Pinpoint the cell where the given text exists, returning its [x, y] midpoint coordinate. 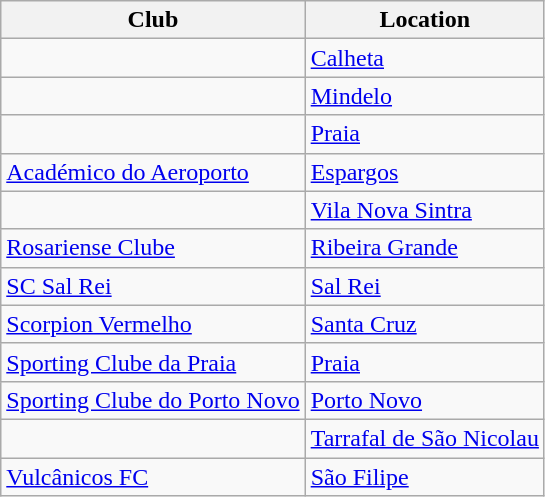
Sporting Clube da Praia [153, 362]
Santa Cruz [424, 324]
Porto Novo [424, 400]
Scorpion Vermelho [153, 324]
Mindelo [424, 96]
Ribeira Grande [424, 248]
Location [424, 20]
Vulcânicos FC [153, 477]
Tarrafal de São Nicolau [424, 438]
Rosariense Clube [153, 248]
SC Sal Rei [153, 286]
Calheta [424, 58]
São Filipe [424, 477]
Sporting Clube do Porto Novo [153, 400]
Académico do Aeroporto [153, 172]
Espargos [424, 172]
Sal Rei [424, 286]
Vila Nova Sintra [424, 210]
Club [153, 20]
